Capture the cell that displays the provided text and extract its [X, Y] central coordinate. 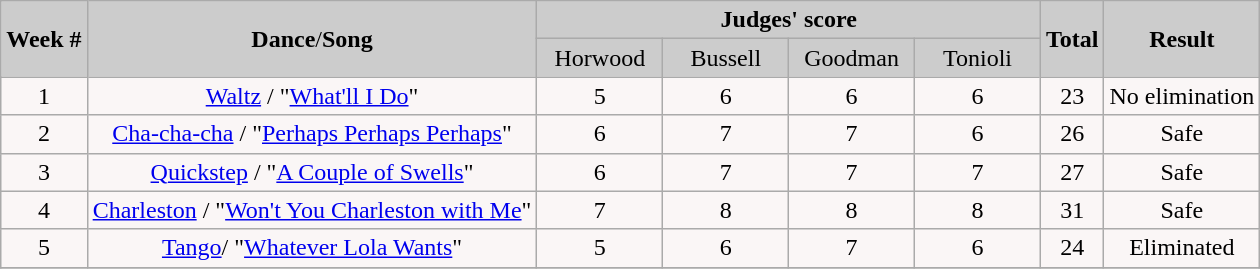
Tonioli [978, 58]
Judges' score [789, 20]
Goodman [852, 58]
Horwood [600, 58]
Tango/ "Whatever Lola Wants" [312, 248]
No elimination [1182, 96]
Eliminated [1182, 248]
Quickstep / "A Couple of Swells" [312, 172]
Bussell [726, 58]
2 [44, 134]
24 [1072, 248]
Charleston / "Won't You Charleston with Me" [312, 210]
Result [1182, 39]
23 [1072, 96]
Waltz / "What'll I Do" [312, 96]
Dance/Song [312, 39]
26 [1072, 134]
1 [44, 96]
27 [1072, 172]
Week # [44, 39]
3 [44, 172]
4 [44, 210]
Total [1072, 39]
Cha-cha-cha / "Perhaps Perhaps Perhaps" [312, 134]
31 [1072, 210]
